Detect which cell encompasses the target text, then output its [x, y] center coordinate. 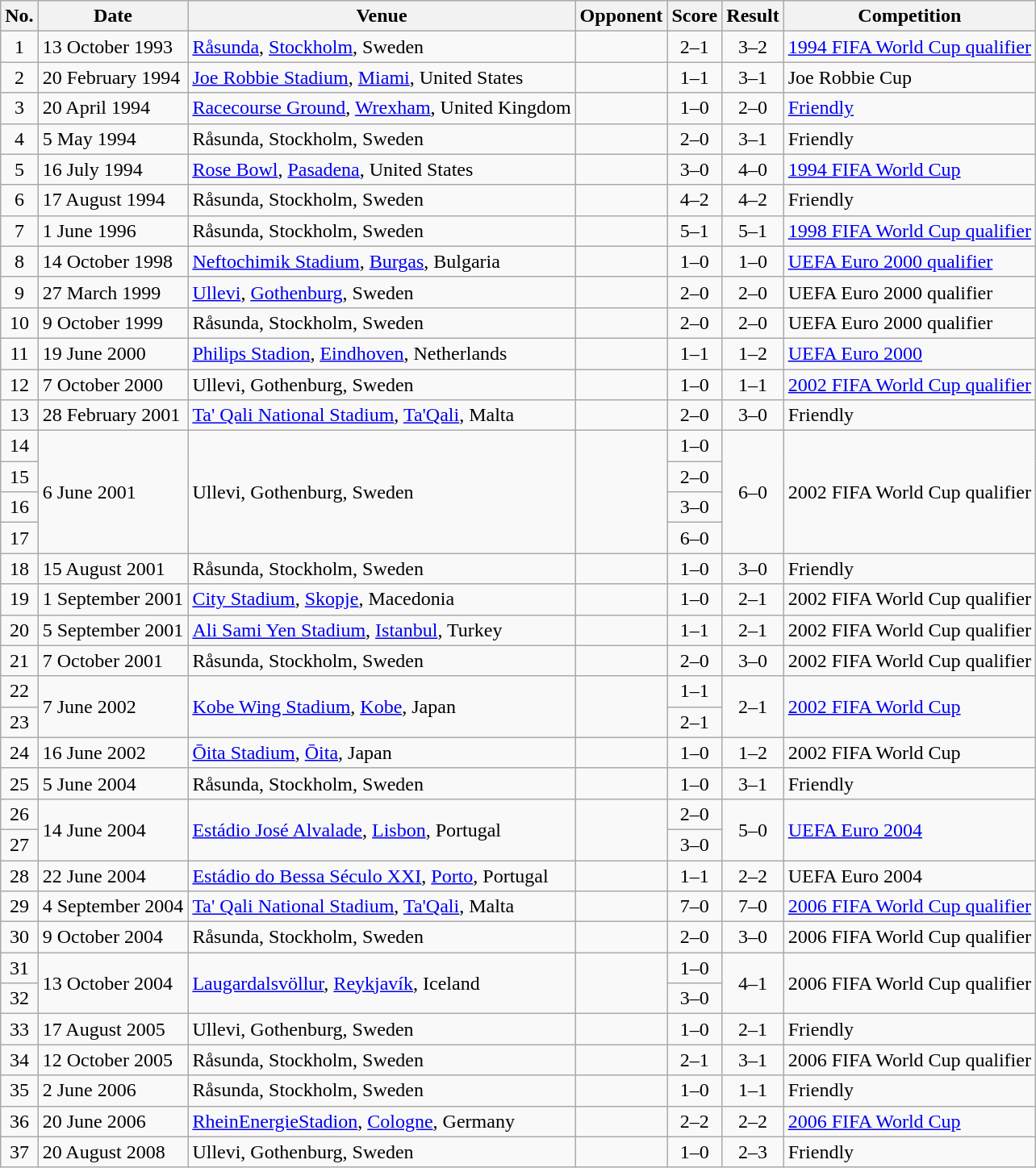
3–2 [753, 47]
5 May 1994 [113, 139]
35 [19, 1091]
14 October 1998 [113, 261]
Result [753, 16]
4–0 [753, 169]
33 [19, 1029]
23 [19, 722]
22 June 2004 [113, 875]
17 [19, 538]
12 October 2005 [113, 1060]
20 April 1994 [113, 108]
Competition [909, 16]
12 [19, 385]
1 June 1996 [113, 231]
1 September 2001 [113, 599]
28 February 2001 [113, 415]
20 August 2008 [113, 1152]
4–1 [753, 983]
Ali Sami Yen Stadium, Istanbul, Turkey [382, 630]
5 June 2004 [113, 783]
Date [113, 16]
29 [19, 907]
Score [695, 16]
1994 FIFA World Cup qualifier [909, 47]
Joe Robbie Cup [909, 77]
19 [19, 599]
Racecourse Ground, Wrexham, United Kingdom [382, 108]
9 October 2004 [113, 937]
1994 FIFA World Cup [909, 169]
No. [19, 16]
31 [19, 968]
1998 FIFA World Cup qualifier [909, 231]
Philips Stadion, Eindhoven, Netherlands [382, 353]
15 August 2001 [113, 569]
16 [19, 507]
4 [19, 139]
5 [19, 169]
14 June 2004 [113, 829]
Kobe Wing Stadium, Kobe, Japan [382, 707]
32 [19, 999]
9 October 1999 [113, 323]
5–0 [753, 829]
13 October 1993 [113, 47]
16 June 2002 [113, 753]
5 September 2001 [113, 630]
10 [19, 323]
2006 FIFA World Cup [909, 1121]
Opponent [621, 16]
Rose Bowl, Pasadena, United States [382, 169]
17 August 1994 [113, 200]
2–3 [753, 1152]
37 [19, 1152]
27 March 1999 [113, 292]
13 [19, 415]
City Stadium, Skopje, Macedonia [382, 599]
11 [19, 353]
1 [19, 47]
2 [19, 77]
27 [19, 845]
Estádio José Alvalade, Lisbon, Portugal [382, 829]
14 [19, 446]
17 August 2005 [113, 1029]
Venue [382, 16]
7 October 2001 [113, 661]
13 October 2004 [113, 983]
18 [19, 569]
25 [19, 783]
6 [19, 200]
24 [19, 753]
UEFA Euro 2000 [909, 353]
34 [19, 1060]
22 [19, 691]
8 [19, 261]
9 [19, 292]
RheinEnergieStadion, Cologne, Germany [382, 1121]
16 July 1994 [113, 169]
Laugardalsvöllur, Reykjavík, Iceland [382, 983]
7 June 2002 [113, 707]
7 [19, 231]
36 [19, 1121]
26 [19, 814]
20 June 2006 [113, 1121]
30 [19, 937]
6 June 2001 [113, 492]
19 June 2000 [113, 353]
Neftochimik Stadium, Burgas, Bulgaria [382, 261]
21 [19, 661]
Ōita Stadium, Ōita, Japan [382, 753]
Estádio do Bessa Século XXI, Porto, Portugal [382, 875]
2 June 2006 [113, 1091]
20 February 1994 [113, 77]
15 [19, 477]
4 September 2004 [113, 907]
20 [19, 630]
3 [19, 108]
7 October 2000 [113, 385]
28 [19, 875]
Joe Robbie Stadium, Miami, United States [382, 77]
